From the cell containing the given text, extract its center point as [X, Y] coordinate. 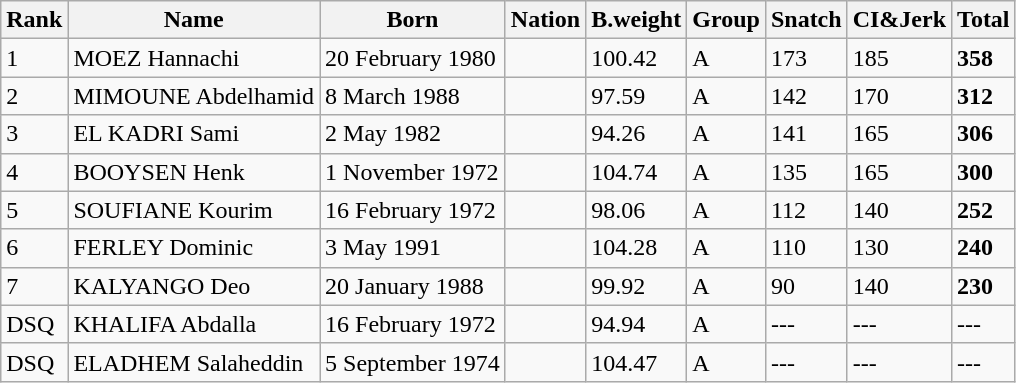
185 [899, 58]
EL KADRI Sami [194, 134]
252 [984, 210]
SOUFIANE Kourim [194, 210]
Name [194, 20]
3 May 1991 [413, 248]
100.42 [636, 58]
130 [899, 248]
Nation [545, 20]
Total [984, 20]
20 February 1980 [413, 58]
20 January 1988 [413, 286]
Rank [34, 20]
Snatch [806, 20]
6 [34, 248]
Born [413, 20]
99.92 [636, 286]
2 May 1982 [413, 134]
KHALIFA Abdalla [194, 324]
3 [34, 134]
FERLEY Dominic [194, 248]
104.47 [636, 362]
142 [806, 96]
94.26 [636, 134]
2 [34, 96]
173 [806, 58]
170 [899, 96]
1 November 1972 [413, 172]
306 [984, 134]
358 [984, 58]
104.74 [636, 172]
BOOYSEN Henk [194, 172]
141 [806, 134]
B.weight [636, 20]
MIMOUNE Abdelhamid [194, 96]
8 March 1988 [413, 96]
94.94 [636, 324]
312 [984, 96]
1 [34, 58]
5 [34, 210]
KALYANGO Deo [194, 286]
135 [806, 172]
Group [726, 20]
104.28 [636, 248]
4 [34, 172]
90 [806, 286]
7 [34, 286]
110 [806, 248]
5 September 1974 [413, 362]
300 [984, 172]
CI&Jerk [899, 20]
MOEZ Hannachi [194, 58]
98.06 [636, 210]
230 [984, 286]
ELADHEM Salaheddin [194, 362]
112 [806, 210]
240 [984, 248]
97.59 [636, 96]
